Output the [x, y] coordinate of the center of the cell containing the given text.  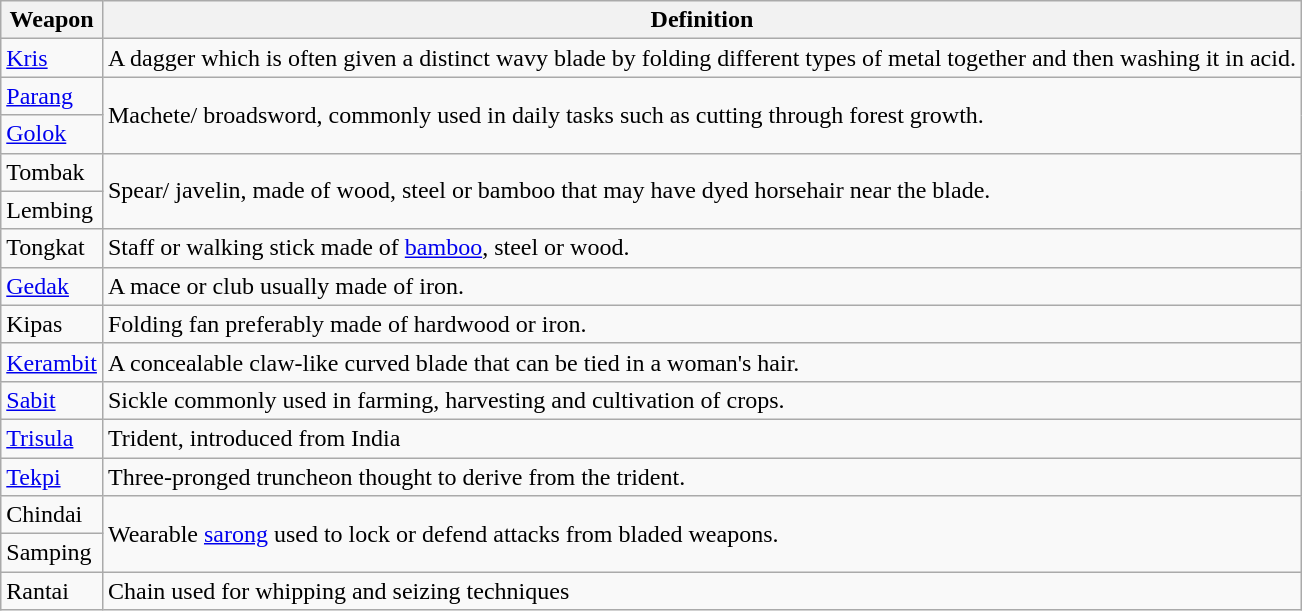
Rantai [52, 591]
A concealable claw-like curved blade that can be tied in a woman's hair. [702, 362]
Weapon [52, 20]
Kris [52, 58]
Tekpi [52, 477]
Trident, introduced from India [702, 438]
Tombak [52, 172]
A mace or club usually made of iron. [702, 286]
Kipas [52, 324]
Lembing [52, 210]
Parang [52, 96]
Gedak [52, 286]
Chain used for whipping and seizing techniques [702, 591]
Trisula [52, 438]
Kerambit [52, 362]
Machete/ broadsword, commonly used in daily tasks such as cutting through forest growth. [702, 115]
Spear/ javelin, made of wood, steel or bamboo that may have dyed horsehair near the blade. [702, 191]
A dagger which is often given a distinct wavy blade by folding different types of metal together and then washing it in acid. [702, 58]
Golok [52, 134]
Staff or walking stick made of bamboo, steel or wood. [702, 248]
Wearable sarong used to lock or defend attacks from bladed weapons. [702, 534]
Sabit [52, 400]
Tongkat [52, 248]
Chindai [52, 515]
Definition [702, 20]
Sickle commonly used in farming, harvesting and cultivation of crops. [702, 400]
Three-pronged truncheon thought to derive from the trident. [702, 477]
Samping [52, 553]
Folding fan preferably made of hardwood or iron. [702, 324]
